From the cell containing the given text, extract its center point as [X, Y] coordinate. 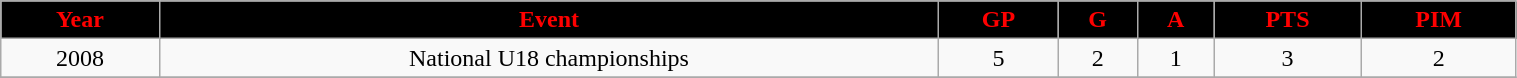
PIM [1438, 20]
5 [998, 58]
3 [1288, 58]
GP [998, 20]
G [1098, 20]
2008 [80, 58]
A [1176, 20]
1 [1176, 58]
Year [80, 20]
PTS [1288, 20]
Event [549, 20]
National U18 championships [549, 58]
